Return (X, Y) of the center of cell containing provided text 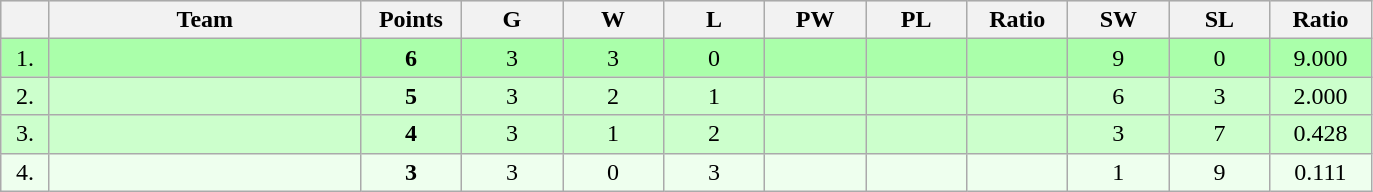
1. (26, 58)
PL (916, 20)
9.000 (1320, 58)
W (612, 20)
0.111 (1320, 172)
4 (410, 134)
7 (1220, 134)
5 (410, 96)
2. (26, 96)
Team (204, 20)
G (512, 20)
PW (816, 20)
4. (26, 172)
2.000 (1320, 96)
Points (410, 20)
SW (1118, 20)
3. (26, 134)
0.428 (1320, 134)
SL (1220, 20)
L (714, 20)
